Determine the (X, Y) coordinate at the center of the cell enclosing the given text.  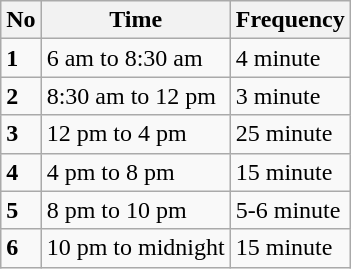
3 (21, 134)
12 pm to 4 pm (136, 134)
2 (21, 96)
3 minute (290, 96)
6 (21, 248)
10 pm to midnight (136, 248)
4 pm to 8 pm (136, 172)
5 (21, 210)
Frequency (290, 20)
4 (21, 172)
25 minute (290, 134)
6 am to 8:30 am (136, 58)
4 minute (290, 58)
5-6 minute (290, 210)
8:30 am to 12 pm (136, 96)
No (21, 20)
1 (21, 58)
Time (136, 20)
8 pm to 10 pm (136, 210)
